Capture the cell that displays the provided text and extract its (X, Y) central coordinate. 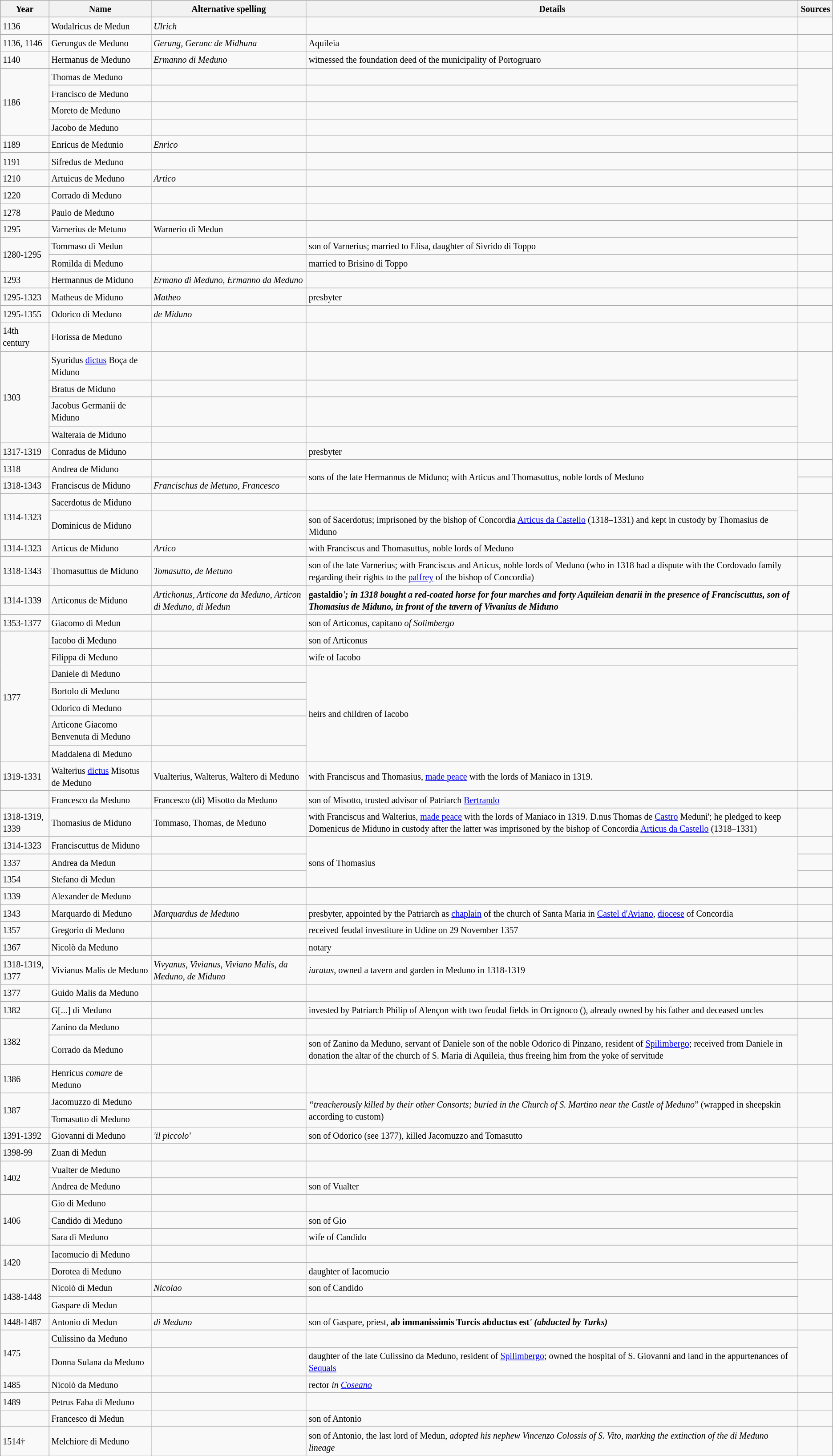
Dominicus de Miduno (100, 525)
Corrado di Meduno (100, 195)
son of Varnerius; married to Elisa, daughter of Sivrido di Toppo (552, 246)
Details (552, 9)
Gaspare di Medun (100, 1305)
Aquileia (552, 43)
Tommaso, Thomas, de Meduno (229, 822)
heirs and children of Iacobo (552, 714)
Stefano di Medun (100, 879)
1339 (25, 896)
Franciscuttus de Miduno (100, 845)
1475 (25, 1353)
1420 (25, 1262)
Hermanus de Meduno (100, 60)
Alternative spelling (229, 9)
Vivyanus, Vivianus, Viviano Malis, da Meduno, de Miduno (229, 970)
Corrado da Meduno (100, 1049)
Artuicus de Meduno (100, 178)
Vualterius, Walterus, Waltero di Meduno (229, 776)
Nicolao (229, 1288)
Zanino da Meduno (100, 1027)
Francesco (di) Misotto da Meduno (229, 799)
sons of Thomasius (552, 862)
son of Antonio, the last lord of Medun, adopted his nephew Vincenzo Colossis of S. Vito, marking the extinction of the di Meduno lineage (552, 1441)
1189 (25, 144)
1318 (25, 468)
son of Gaspare, priest, ab immanissimis Turcis abductus est' (abducted by Turks) (552, 1322)
di Meduno (229, 1322)
1353-1377 (25, 623)
Warnerio di Medun (229, 229)
received feudal investiture in Udine on 29 November 1357 (552, 930)
Conradus de Miduno (100, 451)
1295-1323 (25, 297)
Donna Sulana da Meduno (100, 1362)
Artichonus, Articone da Meduno, Articon di Meduno, di Medun (229, 600)
Filippa di Meduno (100, 657)
Antonio di Medun (100, 1322)
1136 (25, 26)
1280-1295 (25, 255)
Dorotea di Meduno (100, 1271)
1406 (25, 1220)
Melchiore di Meduno (100, 1441)
son of Misotto, trusted advisor of Patriarch Bertrando (552, 799)
1314-1339 (25, 600)
Sara di Meduno (100, 1237)
1293 (25, 280)
1186 (25, 102)
Matheo (229, 297)
son of Gio (552, 1220)
1210 (25, 178)
1140 (25, 60)
with Franciscus and Thomasius, made peace with the lords of Maniaco in 1319. (552, 776)
Articus de Miduno (100, 548)
Culissino da Meduno (100, 1339)
Enricus de Medunio (100, 144)
1514† (25, 1441)
1337 (25, 862)
invested by Patriarch Philip of Alençon with two feudal fields in Orcignoco (), already owned by his father and deceased uncles (552, 1010)
1318-1319, 1339 (25, 822)
Giacomo di Medun (100, 623)
Andrea de Meduno (100, 1186)
1136, 1146 (25, 43)
rector in Coseano (552, 1384)
1278 (25, 212)
Franciscus de Miduno (100, 485)
Ermano di Meduno, Ermanno da Meduno (229, 280)
wife of Iacobo (552, 657)
Bratus de Miduno (100, 388)
1489 (25, 1401)
iuratus, owned a tavern and garden in Meduno in 1318-1319 (552, 970)
son of Articonus (552, 640)
Florissa de Meduno (100, 336)
Sacerdotus de Miduno (100, 502)
Vivianus Malis de Meduno (100, 970)
1387 (25, 1110)
1319-1331 (25, 776)
notary (552, 947)
Thomas de Meduno (100, 77)
1367 (25, 947)
son of Vualter (552, 1186)
Marquardus de Meduno (229, 913)
witnessed the foundation deed of the municipality of Portogruaro (552, 60)
Andrea da Medun (100, 862)
Articonus de Miduno (100, 600)
Articone Giacomo Benvenuta di Meduno (100, 731)
Matheus de Miduno (100, 297)
1357 (25, 930)
Francischus de Metuno, Francesco (229, 485)
Sources (815, 9)
Wodalricus de Medun (100, 26)
married to Brisino di Toppo (552, 263)
daughter of Iacomucio (552, 1271)
sons of the late Hermannus de Miduno; with Articus and Thomasuttus, noble lords of Meduno (552, 477)
Iacomucio di Meduno (100, 1254)
son of Antonio (552, 1418)
Thomasuttus de Miduno (100, 571)
Varnerius de Metuno (100, 229)
daughter of the late Culissino da Meduno, resident of Spilimbergo; owned the hospital of S. Giovanni and land in the appurtenances of Sequals (552, 1362)
son of Candido (552, 1288)
Guido Malis da Meduno (100, 993)
Jacomuzzo di Meduno (100, 1101)
Enrico (229, 144)
1318-1319, 1377 (25, 970)
Candido di Meduno (100, 1220)
Jacobo de Meduno (100, 127)
Name (100, 9)
Romilda di Meduno (100, 263)
Alexander de Meduno (100, 896)
Iacobo di Meduno (100, 640)
Tommaso di Medun (100, 246)
1386 (25, 1079)
1343 (25, 913)
1354 (25, 879)
1303 (25, 397)
Zuan di Medun (100, 1152)
1448-1487 (25, 1322)
Bortolo di Meduno (100, 691)
Sifredus de Meduno (100, 161)
Nicolò di Medun (100, 1288)
1391-1392 (25, 1135)
Gerung, Gerunc de Midhuna (229, 43)
Jacobus Germanii de Miduno (100, 411)
1402 (25, 1177)
de Miduno (229, 314)
wife of Candido (552, 1237)
Thomasius de Miduno (100, 822)
14th century (25, 336)
Tomasutto, de Metuno (229, 571)
Year (25, 9)
Vualter de Meduno (100, 1169)
1398-99 (25, 1152)
Gregorio di Meduno (100, 930)
Tomasutto di Meduno (100, 1118)
Andrea de Miduno (100, 468)
Walteraia de Miduno (100, 434)
Ulrich (229, 26)
Daniele di Meduno (100, 674)
Syuridus dictus Boça de Miduno (100, 366)
1220 (25, 195)
Hermannus de Miduno (100, 280)
Francesco di Medun (100, 1418)
Maddalena di Meduno (100, 753)
1295 (25, 229)
Moreto de Meduno (100, 110)
'il piccolo' (229, 1135)
Walterius dictus Misotus de Meduno (100, 776)
Paulo de Meduno (100, 212)
son of Odorico (see 1377), killed Jacomuzzo and Tomasutto (552, 1135)
1295-1355 (25, 314)
Francesco da Meduno (100, 799)
son of Articonus, capitano of Solimbergo (552, 623)
1191 (25, 161)
Gerungus de Meduno (100, 43)
Giovanni di Meduno (100, 1135)
1317-1319 (25, 451)
Ermanno di Meduno (229, 60)
1438-1448 (25, 1296)
with Franciscus and Thomasuttus, noble lords of Meduno (552, 548)
1485 (25, 1384)
Petrus Faba di Meduno (100, 1401)
Francisco de Meduno (100, 93)
Marquardo di Meduno (100, 913)
presbyter, appointed by the Patriarch as chaplain of the church of Santa Maria in Castel d'Aviano, diocese of Concordia (552, 913)
son of Sacerdotus; imprisoned by the bishop of Concordia Articus da Castello (1318–1331) and kept in custody by Thomasius de Miduno (552, 525)
G[...] di Meduno (100, 1010)
Henricus comare de Meduno (100, 1079)
Gio di Meduno (100, 1203)
